Capture the cell that displays the provided text and extract its (x, y) central coordinate. 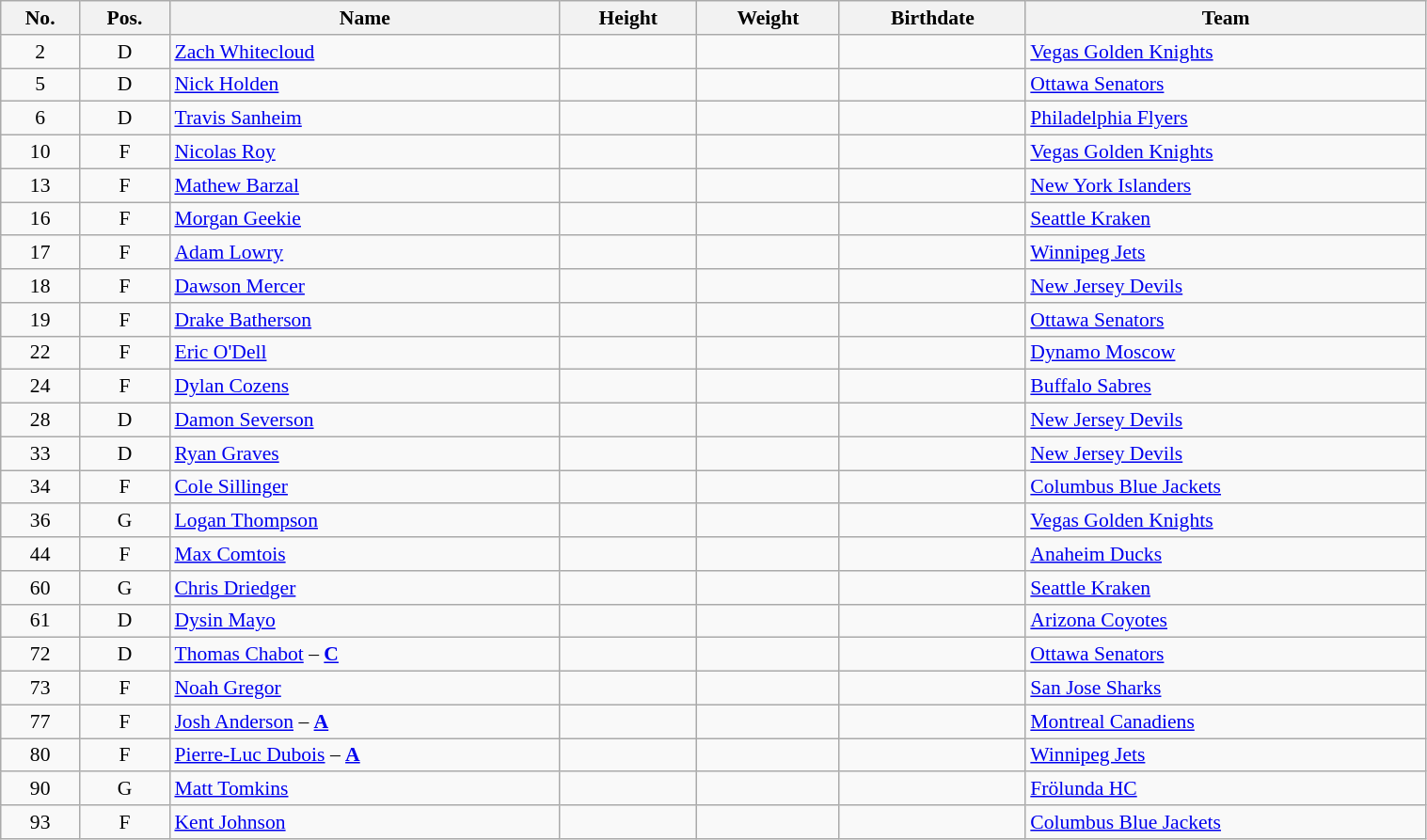
Anaheim Ducks (1226, 554)
Drake Batherson (365, 320)
Pierre-Luc Dubois – A (365, 755)
77 (40, 721)
18 (40, 286)
33 (40, 453)
Montreal Canadiens (1226, 721)
Logan Thompson (365, 521)
Eric O'Dell (365, 353)
24 (40, 387)
Cole Sillinger (365, 487)
Philadelphia Flyers (1226, 119)
Weight (768, 18)
34 (40, 487)
44 (40, 554)
Travis Sanheim (365, 119)
73 (40, 689)
Dylan Cozens (365, 387)
Height (628, 18)
Damon Severson (365, 420)
28 (40, 420)
Max Comtois (365, 554)
36 (40, 521)
Chris Driedger (365, 588)
10 (40, 152)
Zach Whitecloud (365, 52)
Kent Johnson (365, 822)
6 (40, 119)
Adam Lowry (365, 253)
Buffalo Sabres (1226, 387)
Morgan Geekie (365, 219)
San Jose Sharks (1226, 689)
5 (40, 85)
Name (365, 18)
Dysin Mayo (365, 621)
Nick Holden (365, 85)
Mathew Barzal (365, 185)
80 (40, 755)
Matt Tomkins (365, 789)
13 (40, 185)
17 (40, 253)
Thomas Chabot – C (365, 655)
Dynamo Moscow (1226, 353)
Nicolas Roy (365, 152)
Pos. (125, 18)
90 (40, 789)
72 (40, 655)
Dawson Mercer (365, 286)
19 (40, 320)
16 (40, 219)
Team (1226, 18)
Josh Anderson – A (365, 721)
No. (40, 18)
22 (40, 353)
60 (40, 588)
Arizona Coyotes (1226, 621)
Noah Gregor (365, 689)
2 (40, 52)
New York Islanders (1226, 185)
93 (40, 822)
61 (40, 621)
Frölunda HC (1226, 789)
Ryan Graves (365, 453)
Birthdate (932, 18)
